Return the [X, Y] coordinate for the center point of the cell that contains the specified text.  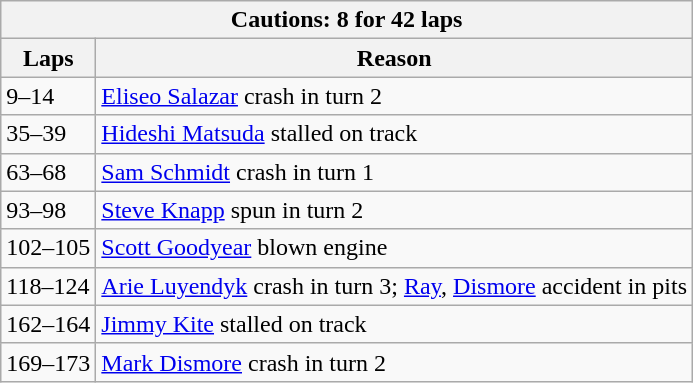
35–39 [48, 134]
Jimmy Kite stalled on track [394, 324]
102–105 [48, 248]
Hideshi Matsuda stalled on track [394, 134]
Reason [394, 58]
Arie Luyendyk crash in turn 3; Ray, Dismore accident in pits [394, 286]
Sam Schmidt crash in turn 1 [394, 172]
169–173 [48, 362]
Steve Knapp spun in turn 2 [394, 210]
Scott Goodyear blown engine [394, 248]
118–124 [48, 286]
Laps [48, 58]
63–68 [48, 172]
Cautions: 8 for 42 laps [347, 20]
93–98 [48, 210]
162–164 [48, 324]
Mark Dismore crash in turn 2 [394, 362]
9–14 [48, 96]
Eliseo Salazar crash in turn 2 [394, 96]
